Pinpoint the cell where the given text exists, returning its (X, Y) midpoint coordinate. 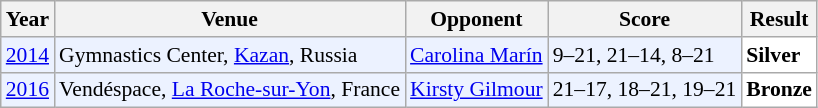
Bronze (779, 90)
2016 (28, 90)
Vendéspace, La Roche-sur-Yon, France (230, 90)
Score (645, 19)
Gymnastics Center, Kazan, Russia (230, 55)
Kirsty Gilmour (476, 90)
2014 (28, 55)
Opponent (476, 19)
Carolina Marín (476, 55)
21–17, 18–21, 19–21 (645, 90)
Venue (230, 19)
9–21, 21–14, 8–21 (645, 55)
Result (779, 19)
Silver (779, 55)
Year (28, 19)
